Output the [X, Y] coordinate of the center of the cell containing the given text.  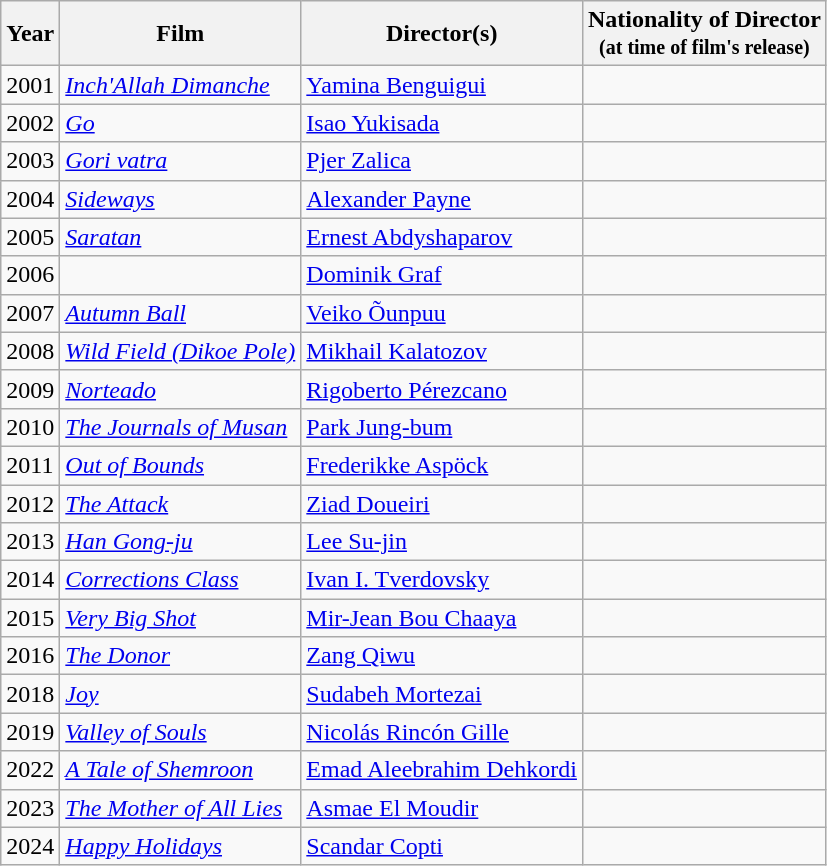
Corrections Class [180, 580]
Ivan I. Tverdovsky [442, 580]
Mir-Jean Bou Chaaya [442, 618]
Lee Su-jin [442, 542]
Dominik Graf [442, 275]
Out of Bounds [180, 465]
Autumn Ball [180, 313]
Emad Aleebrahim Dehkordi [442, 770]
Valley of Souls [180, 732]
Norteado [180, 389]
Nationality of Director(at time of film's release) [704, 34]
2014 [30, 580]
A Tale of Shemroon [180, 770]
Zang Qiwu [442, 656]
Frederikke Aspöck [442, 465]
2018 [30, 694]
Asmae El Moudir [442, 808]
2022 [30, 770]
2005 [30, 237]
2016 [30, 656]
2010 [30, 427]
2012 [30, 503]
2007 [30, 313]
Scandar Copti [442, 846]
Yamina Benguigui [442, 85]
Very Big Shot [180, 618]
Wild Field (Dikoe Pole) [180, 351]
Happy Holidays [180, 846]
2003 [30, 161]
2015 [30, 618]
The Mother of All Lies [180, 808]
Year [30, 34]
Han Gong-ju [180, 542]
Mikhail Kalatozov [442, 351]
2023 [30, 808]
The Journals of Musan [180, 427]
Go [180, 123]
2008 [30, 351]
Park Jung-bum [442, 427]
Rigoberto Pérezcano [442, 389]
Gori vatra [180, 161]
Saratan [180, 237]
Ziad Doueiri [442, 503]
2011 [30, 465]
Film [180, 34]
The Donor [180, 656]
Inch'Allah Dimanche [180, 85]
Director(s) [442, 34]
2006 [30, 275]
The Attack [180, 503]
Joy [180, 694]
Nicolás Rincón Gille [442, 732]
2002 [30, 123]
2004 [30, 199]
2019 [30, 732]
Veiko Õunpuu [442, 313]
2013 [30, 542]
Pjer Zalica [442, 161]
2009 [30, 389]
Sudabeh Mortezai [442, 694]
Sideways [180, 199]
Isao Yukisada [442, 123]
2024 [30, 846]
Alexander Payne [442, 199]
2001 [30, 85]
Ernest Abdyshaparov [442, 237]
